Determine the [x, y] coordinate at the center of the cell enclosing the given text.  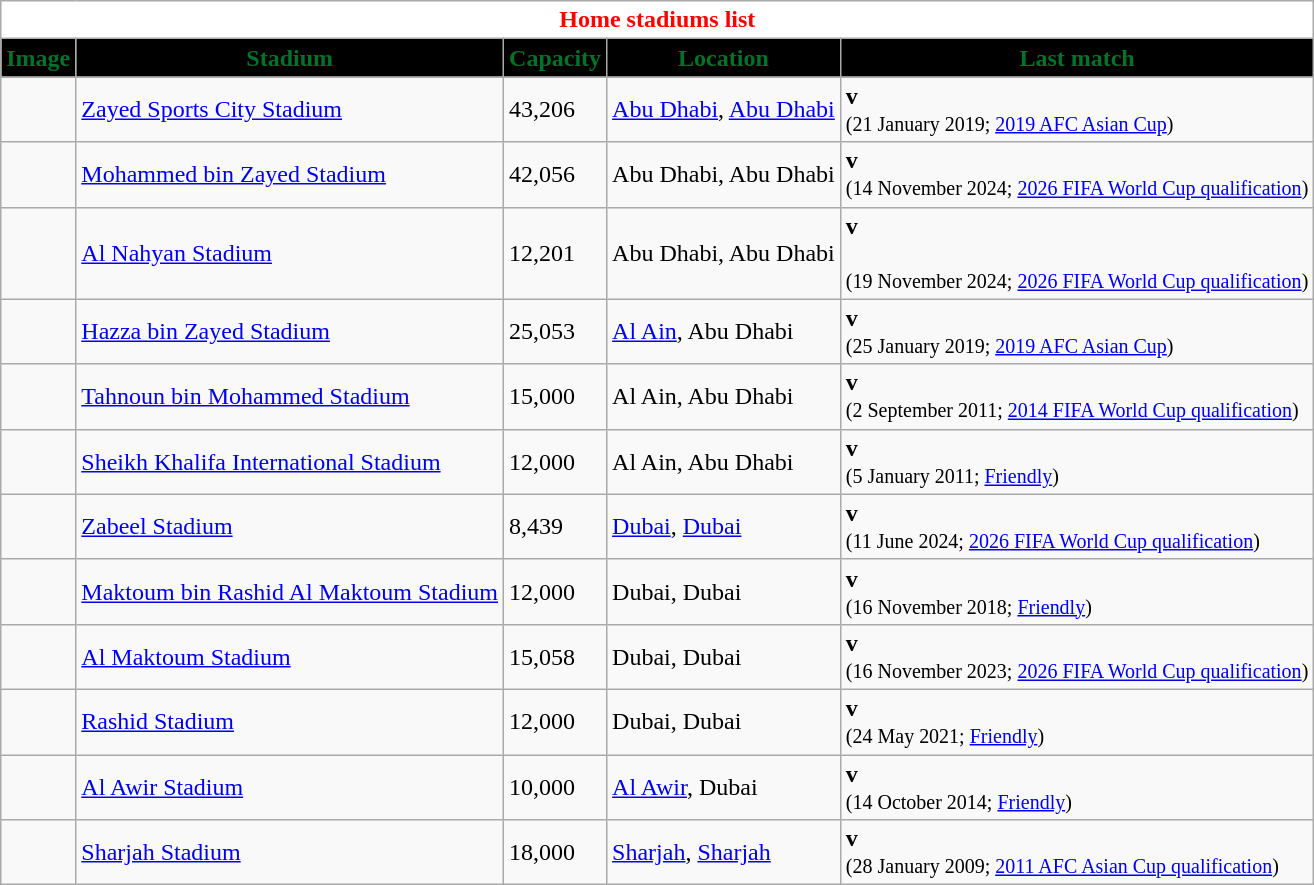
Zayed Sports City Stadium [290, 110]
25,053 [556, 332]
Home stadiums list [658, 20]
Al Awir Stadium [290, 786]
18,000 [556, 852]
Stadium [290, 58]
Zabeel Stadium [290, 526]
v (14 November 2024; 2026 FIFA World Cup qualification) [1077, 174]
Al Awir, Dubai [724, 786]
Sharjah Stadium [290, 852]
v (28 January 2009; 2011 AFC Asian Cup qualification) [1077, 852]
8,439 [556, 526]
v (25 January 2019; 2019 AFC Asian Cup) [1077, 332]
v (11 June 2024; 2026 FIFA World Cup qualification) [1077, 526]
Image [38, 58]
43,206 [556, 110]
v (5 January 2011; Friendly) [1077, 462]
v (2 September 2011; 2014 FIFA World Cup qualification) [1077, 396]
15,000 [556, 396]
Hazza bin Zayed Stadium [290, 332]
Capacity [556, 58]
v (14 October 2014; Friendly) [1077, 786]
v (16 November 2018; Friendly) [1077, 592]
v (16 November 2023; 2026 FIFA World Cup qualification) [1077, 656]
Sheikh Khalifa International Stadium [290, 462]
12,201 [556, 253]
v (19 November 2024; 2026 FIFA World Cup qualification) [1077, 253]
Al Nahyan Stadium [290, 253]
Maktoum bin Rashid Al Maktoum Stadium [290, 592]
Mohammed bin Zayed Stadium [290, 174]
v (21 January 2019; 2019 AFC Asian Cup) [1077, 110]
15,058 [556, 656]
Rashid Stadium [290, 722]
Last match [1077, 58]
Al Maktoum Stadium [290, 656]
Sharjah, Sharjah [724, 852]
42,056 [556, 174]
Location [724, 58]
10,000 [556, 786]
Tahnoun bin Mohammed Stadium [290, 396]
v (24 May 2021; Friendly) [1077, 722]
